Locate the cell with the specified text and output its [x, y] center coordinate. 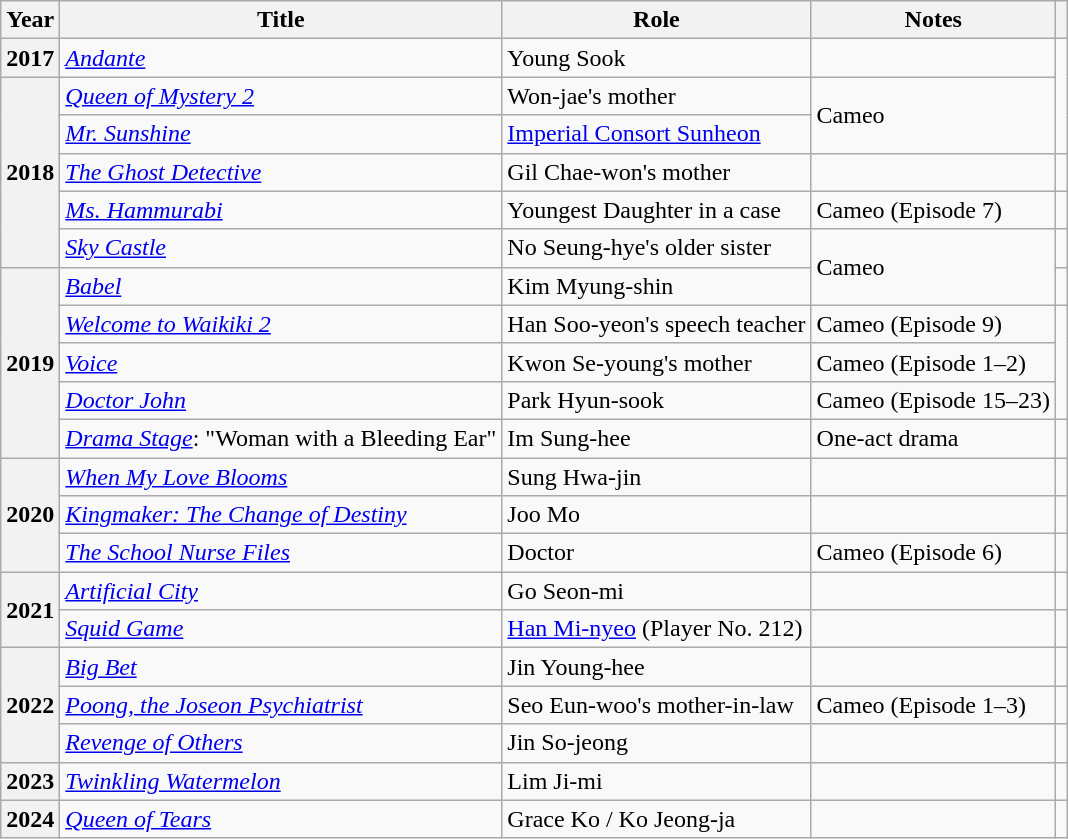
Notes [933, 20]
Won-jae's mother [656, 96]
Queen of Mystery 2 [281, 96]
Im Sung-hee [656, 438]
Imperial Consort Sunheon [656, 134]
2023 [30, 781]
2017 [30, 58]
Cameo (Episode 9) [933, 324]
Kim Myung-shin [656, 286]
Gil Chae-won's mother [656, 172]
2021 [30, 610]
Artificial City [281, 591]
Han Soo-yeon's speech teacher [656, 324]
Grace Ko / Ko Jeong-ja [656, 819]
Title [281, 20]
Kingmaker: The Change of Destiny [281, 515]
Sung Hwa-jin [656, 477]
Cameo (Episode 1–2) [933, 362]
Andante [281, 58]
The School Nurse Files [281, 553]
Poong, the Joseon Psychiatrist [281, 705]
Jin Young-hee [656, 667]
Young Sook [656, 58]
Cameo (Episode 6) [933, 553]
Kwon Se-young's mother [656, 362]
Doctor John [281, 400]
Han Mi-nyeo (Player No. 212) [656, 629]
Drama Stage: "Woman with a Bleeding Ear" [281, 438]
Queen of Tears [281, 819]
Squid Game [281, 629]
Youngest Daughter in a case [656, 210]
When My Love Blooms [281, 477]
2019 [30, 362]
2024 [30, 819]
Mr. Sunshine [281, 134]
2018 [30, 172]
Jin So-jeong [656, 743]
Go Seon-mi [656, 591]
No Seung-hye's older sister [656, 248]
Voice [281, 362]
Welcome to Waikiki 2 [281, 324]
Cameo (Episode 7) [933, 210]
Ms. Hammurabi [281, 210]
Sky Castle [281, 248]
Cameo (Episode 1–3) [933, 705]
Seo Eun-woo's mother-in-law [656, 705]
Babel [281, 286]
The Ghost Detective [281, 172]
Role [656, 20]
2022 [30, 705]
Joo Mo [656, 515]
2020 [30, 515]
One-act drama [933, 438]
Lim Ji-mi [656, 781]
Cameo (Episode 15–23) [933, 400]
Big Bet [281, 667]
Year [30, 20]
Revenge of Others [281, 743]
Doctor [656, 553]
Park Hyun-sook [656, 400]
Twinkling Watermelon [281, 781]
